For the text-containing cell, return its midpoint in (x, y) coordinate format. 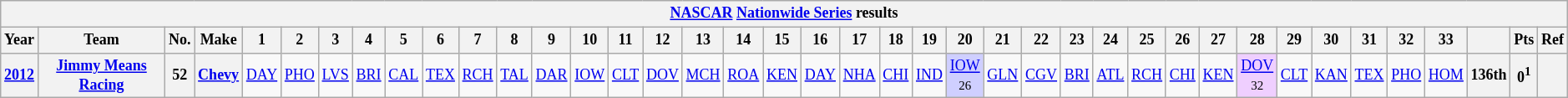
NHA (859, 75)
IOW (589, 75)
IND (930, 75)
Ref (1553, 40)
31 (1369, 40)
3 (336, 40)
CGV (1042, 75)
26 (1182, 40)
27 (1218, 40)
7 (478, 40)
Jimmy Means Racing (101, 75)
6 (441, 40)
DOV32 (1257, 75)
52 (180, 75)
32 (1406, 40)
5 (404, 40)
DOV (663, 75)
20 (965, 40)
1 (261, 40)
NASCAR Nationwide Series results (784, 13)
CAL (404, 75)
9 (551, 40)
16 (820, 40)
11 (626, 40)
Make (219, 40)
HOM (1446, 75)
No. (180, 40)
24 (1110, 40)
MCH (703, 75)
18 (896, 40)
2012 (20, 75)
ROA (743, 75)
30 (1331, 40)
LVS (336, 75)
25 (1147, 40)
IOW26 (965, 75)
33 (1446, 40)
29 (1294, 40)
TAL (514, 75)
Pts (1525, 40)
10 (589, 40)
136th (1489, 75)
19 (930, 40)
01 (1525, 75)
Team (101, 40)
12 (663, 40)
23 (1077, 40)
2 (299, 40)
Chevy (219, 75)
13 (703, 40)
KAN (1331, 75)
ATL (1110, 75)
22 (1042, 40)
17 (859, 40)
21 (1003, 40)
15 (782, 40)
4 (369, 40)
14 (743, 40)
8 (514, 40)
Year (20, 40)
28 (1257, 40)
GLN (1003, 75)
DAR (551, 75)
